Return the (x, y) coordinate for the center point of the cell that contains the specified text.  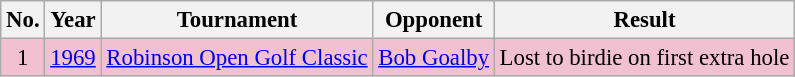
1 (23, 58)
Year (73, 20)
Lost to birdie on first extra hole (644, 58)
Result (644, 20)
Opponent (434, 20)
1969 (73, 58)
Tournament (237, 20)
Bob Goalby (434, 58)
Robinson Open Golf Classic (237, 58)
No. (23, 20)
